For the text-containing cell, return its midpoint in (X, Y) coordinate format. 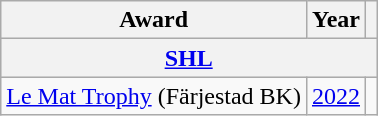
Award (154, 20)
SHL (189, 58)
Le Mat Trophy (Färjestad BK) (154, 96)
Year (336, 20)
2022 (336, 96)
